Search for the cell housing the specified text and yield its (x, y) center coordinate. 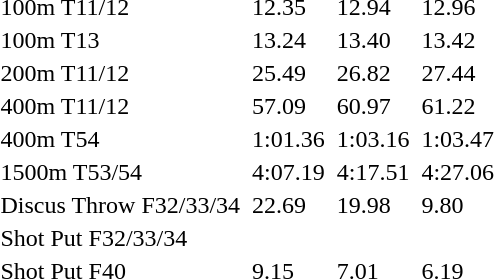
22.69 (289, 205)
1:01.36 (289, 139)
19.98 (373, 205)
13.40 (373, 40)
25.49 (289, 73)
4:17.51 (373, 172)
26.82 (373, 73)
60.97 (373, 106)
4:07.19 (289, 172)
1:03.16 (373, 139)
13.24 (289, 40)
57.09 (289, 106)
